Capture the cell that displays the provided text and extract its [x, y] central coordinate. 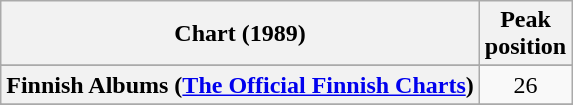
Chart (1989) [240, 34]
Finnish Albums (The Official Finnish Charts) [240, 85]
26 [525, 85]
Peakposition [525, 34]
